Find where the given text appears and provide that cell's center as (X, Y) coordinate. 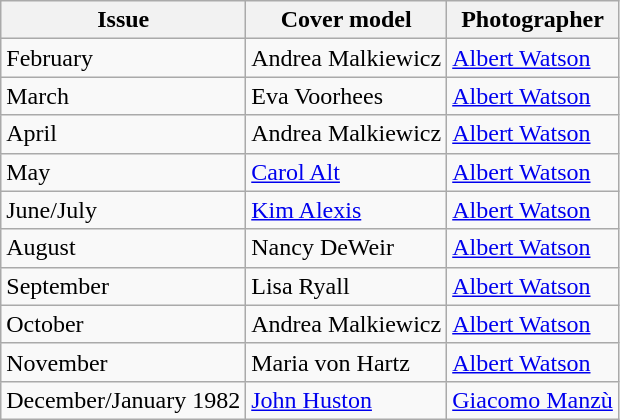
October (124, 324)
Maria von Hartz (346, 362)
Kim Alexis (346, 210)
Cover model (346, 20)
Carol Alt (346, 172)
August (124, 248)
May (124, 172)
June/July (124, 210)
December/January 1982 (124, 400)
Photographer (533, 20)
April (124, 134)
Lisa Ryall (346, 286)
September (124, 286)
John Huston (346, 400)
February (124, 58)
Giacomo Manzù (533, 400)
Nancy DeWeir (346, 248)
Eva Voorhees (346, 96)
Issue (124, 20)
March (124, 96)
November (124, 362)
